For the text-containing cell, return its midpoint in [X, Y] coordinate format. 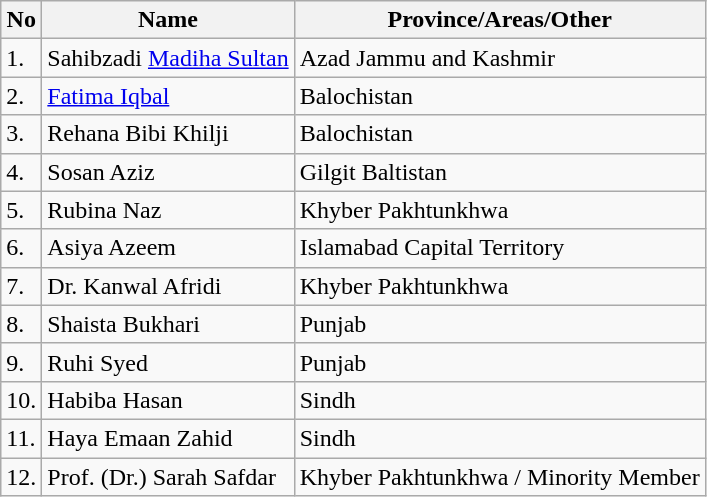
Gilgit Baltistan [500, 172]
Shaista Bukhari [168, 324]
Rubina Naz [168, 210]
Dr. Kanwal Afridi [168, 286]
4. [22, 172]
Azad Jammu and Kashmir [500, 58]
7. [22, 286]
6. [22, 248]
Asiya Azeem [168, 248]
Prof. (Dr.) Sarah Safdar [168, 477]
Habiba Hasan [168, 400]
Islamabad Capital Territory [500, 248]
5. [22, 210]
Sosan Aziz [168, 172]
Province/Areas/Other [500, 20]
1. [22, 58]
3. [22, 134]
Ruhi Syed [168, 362]
11. [22, 438]
9. [22, 362]
Sahibzadi Madiha Sultan [168, 58]
10. [22, 400]
Haya Emaan Zahid [168, 438]
2. [22, 96]
No [22, 20]
8. [22, 324]
Name [168, 20]
Fatima Iqbal [168, 96]
12. [22, 477]
Khyber Pakhtunkhwa / Minority Member [500, 477]
Rehana Bibi Khilji [168, 134]
